Provide the (x, y) coordinate of the cell's center where the given text is located.  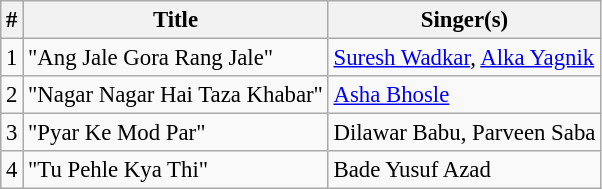
"Tu Pehle Kya Thi" (176, 170)
3 (12, 133)
"Ang Jale Gora Rang Jale" (176, 58)
Title (176, 20)
Asha Bhosle (464, 95)
"Pyar Ke Mod Par" (176, 133)
2 (12, 95)
Bade Yusuf Azad (464, 170)
Singer(s) (464, 20)
Dilawar Babu, Parveen Saba (464, 133)
1 (12, 58)
Suresh Wadkar, Alka Yagnik (464, 58)
4 (12, 170)
# (12, 20)
"Nagar Nagar Hai Taza Khabar" (176, 95)
